Pinpoint the cell where the given text exists, returning its [x, y] midpoint coordinate. 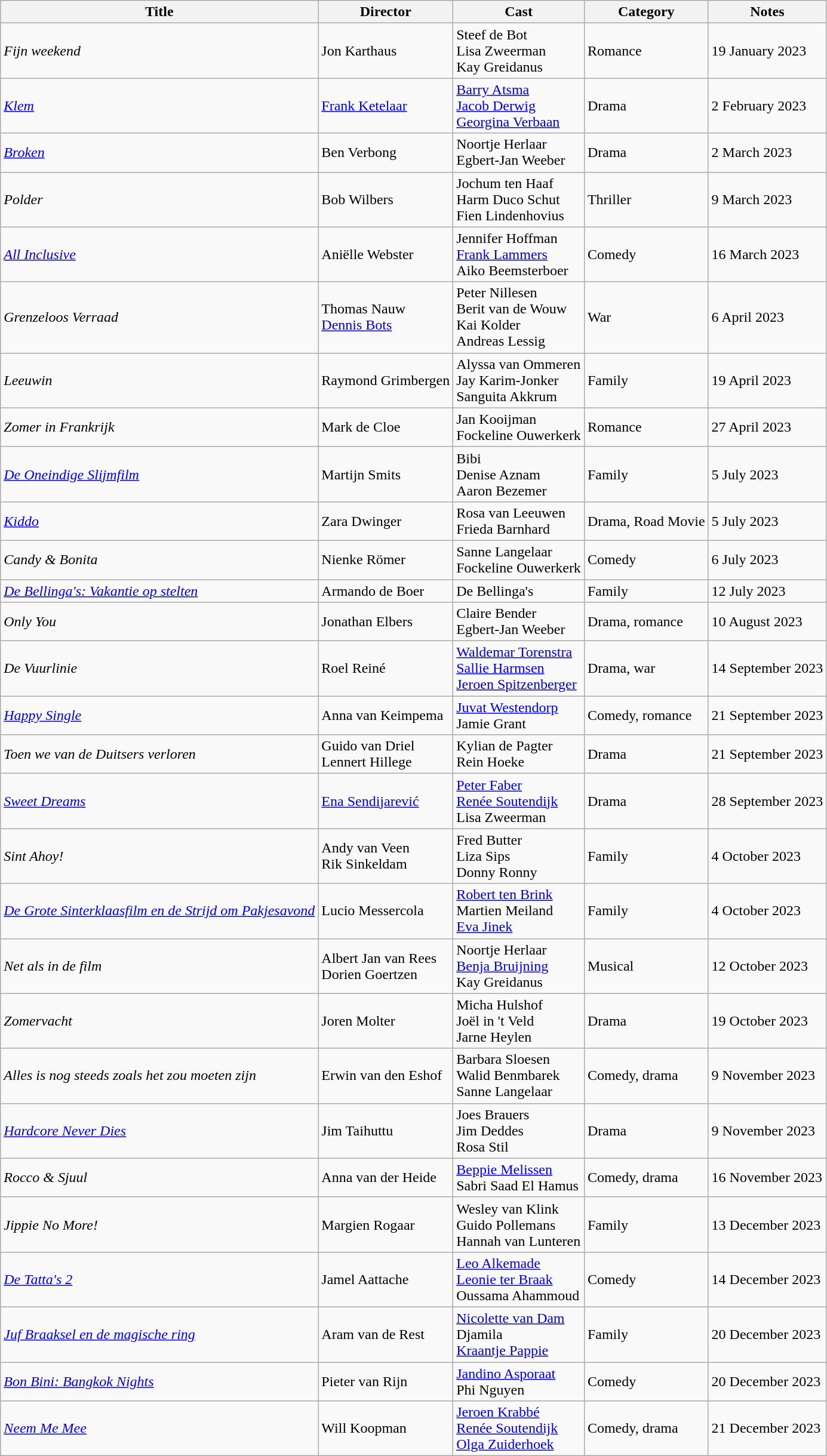
Joren Molter [386, 1021]
Aram van de Rest [386, 1334]
Title [159, 12]
De Bellinga's: Vakantie op stelten [159, 590]
Polder [159, 199]
Zomervacht [159, 1021]
All Inclusive [159, 254]
Pieter van Rijn [386, 1381]
Neem Me Mee [159, 1429]
Sweet Dreams [159, 801]
Andy van VeenRik Sinkeldam [386, 856]
27 April 2023 [767, 427]
Director [386, 12]
Jochum ten HaafHarm Duco SchutFien Lindenhovius [519, 199]
Lucio Messercola [386, 911]
Peter FaberRenée SoutendijkLisa Zweerman [519, 801]
16 November 2023 [767, 1177]
Leo AlkemadeLeonie ter BraakOussama Ahammoud [519, 1279]
De Vuurlinie [159, 669]
Bon Bini: Bangkok Nights [159, 1381]
Fred ButterLiza SipsDonny Ronny [519, 856]
Rocco & Sjuul [159, 1177]
Candy & Bonita [159, 560]
13 December 2023 [767, 1224]
Juvat WestendorpJamie Grant [519, 715]
14 December 2023 [767, 1279]
Kiddo [159, 521]
Mark de Cloe [386, 427]
Jan KooijmanFockeline Ouwerkerk [519, 427]
9 March 2023 [767, 199]
De Bellinga's [519, 590]
Micha HulshofJoël in 't VeldJarne Heylen [519, 1021]
Jandino AsporaatPhi Nguyen [519, 1381]
Broken [159, 153]
Barbara SloesenWalid BenmbarekSanne Langelaar [519, 1076]
Rosa van LeeuwenFrieda Barnhard [519, 521]
Noortje HerlaarEgbert-Jan Weeber [519, 153]
Leeuwin [159, 380]
2 February 2023 [767, 106]
Peter NillesenBerit van de WouwKai KolderAndreas Lessig [519, 318]
Kylian de PagterRein Hoeke [519, 755]
Barry AtsmaJacob DerwigGeorgina Verbaan [519, 106]
Noortje HerlaarBenja BruijningKay Greidanus [519, 966]
Nicolette van DamDjamilaKraantje Pappie [519, 1334]
Jim Taihuttu [386, 1131]
Anna van Keimpema [386, 715]
Albert Jan van ReesDorien Goertzen [386, 966]
Steef de BotLisa ZweermanKay Greidanus [519, 51]
Drama, romance [646, 622]
Jamel Aattache [386, 1279]
2 March 2023 [767, 153]
Zara Dwinger [386, 521]
Beppie MelissenSabri Saad El Hamus [519, 1177]
19 January 2023 [767, 51]
21 December 2023 [767, 1429]
Cast [519, 12]
16 March 2023 [767, 254]
Net als in de film [159, 966]
Sanne LangelaarFockeline Ouwerkerk [519, 560]
Ben Verbong [386, 153]
Hardcore Never Dies [159, 1131]
Margien Rogaar [386, 1224]
Anna van der Heide [386, 1177]
War [646, 318]
6 April 2023 [767, 318]
Nienke Römer [386, 560]
12 October 2023 [767, 966]
Guido van DrielLennert Hillege [386, 755]
Alles is nog steeds zoals het zou moeten zijn [159, 1076]
Grenzeloos Verraad [159, 318]
Zomer in Frankrijk [159, 427]
Claire BenderEgbert-Jan Weeber [519, 622]
Drama, Road Movie [646, 521]
Aniëlle Webster [386, 254]
Toen we van de Duitsers verloren [159, 755]
Erwin van den Eshof [386, 1076]
Raymond Grimbergen [386, 380]
Jon Karthaus [386, 51]
Sint Ahoy! [159, 856]
14 September 2023 [767, 669]
28 September 2023 [767, 801]
Thomas NauwDennis Bots [386, 318]
Jennifer HoffmanFrank LammersAiko Beemsterboer [519, 254]
De Oneindige Slijmfilm [159, 474]
Musical [646, 966]
Category [646, 12]
Ena Sendijarević [386, 801]
19 April 2023 [767, 380]
Robert ten BrinkMartien MeilandEva Jinek [519, 911]
10 August 2023 [767, 622]
19 October 2023 [767, 1021]
De Grote Sinterklaasfilm en de Strijd om Pakjesavond [159, 911]
Armando de Boer [386, 590]
Fijn weekend [159, 51]
De Tatta's 2 [159, 1279]
Jippie No More! [159, 1224]
Juf Braaksel en de magische ring [159, 1334]
Comedy, romance [646, 715]
Bob Wilbers [386, 199]
Jeroen KrabbéRenée SoutendijkOlga Zuiderhoek [519, 1429]
Alyssa van OmmerenJay Karim-JonkerSanguita Akkrum [519, 380]
Notes [767, 12]
Frank Ketelaar [386, 106]
Jonathan Elbers [386, 622]
Only You [159, 622]
Will Koopman [386, 1429]
Joes BrauersJim DeddesRosa Stil [519, 1131]
Klem [159, 106]
6 July 2023 [767, 560]
Thriller [646, 199]
12 July 2023 [767, 590]
Drama, war [646, 669]
Waldemar TorenstraSallie HarmsenJeroen Spitzenberger [519, 669]
Happy Single [159, 715]
Wesley van KlinkGuido PollemansHannah van Lunteren [519, 1224]
BibiDenise AznamAaron Bezemer [519, 474]
Martijn Smits [386, 474]
Roel Reiné [386, 669]
